Return [x, y] of the center of cell containing provided text 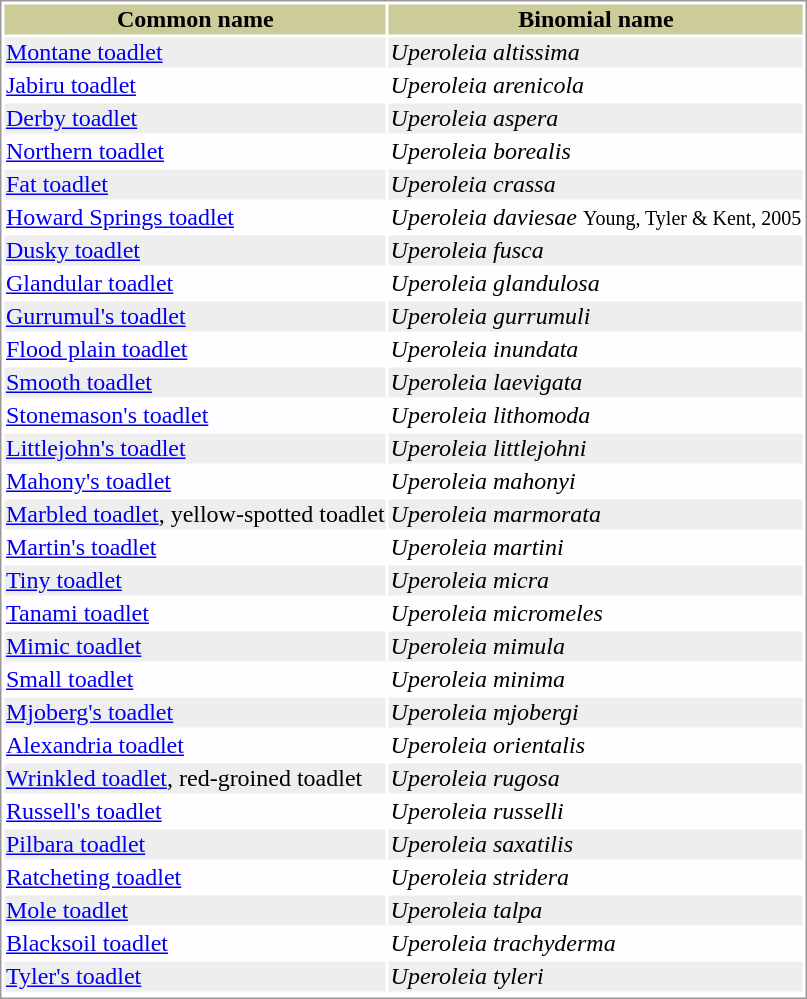
Uperoleia talpa [596, 911]
Uperoleia arenicola [596, 85]
Uperoleia mahonyi [596, 481]
Mjoberg's toadlet [195, 713]
Russell's toadlet [195, 811]
Uperoleia tyleri [596, 977]
Uperoleia trachyderma [596, 943]
Jabiru toadlet [195, 85]
Uperoleia daviesae Young, Tyler & Kent, 2005 [596, 217]
Littlejohn's toadlet [195, 449]
Uperoleia micromeles [596, 613]
Small toadlet [195, 679]
Derby toadlet [195, 119]
Binomial name [596, 19]
Northern toadlet [195, 151]
Martin's toadlet [195, 547]
Uperoleia mimula [596, 647]
Flood plain toadlet [195, 349]
Uperoleia martini [596, 547]
Uperoleia micra [596, 581]
Uperoleia littlejohni [596, 449]
Uperoleia mjobergi [596, 713]
Uperoleia russelli [596, 811]
Uperoleia stridera [596, 877]
Uperoleia crassa [596, 185]
Tanami toadlet [195, 613]
Uperoleia orientalis [596, 745]
Glandular toadlet [195, 283]
Tiny toadlet [195, 581]
Uperoleia altissima [596, 53]
Wrinkled toadlet, red-groined toadlet [195, 779]
Montane toadlet [195, 53]
Tyler's toadlet [195, 977]
Howard Springs toadlet [195, 217]
Gurrumul's toadlet [195, 317]
Uperoleia saxatilis [596, 845]
Ratcheting toadlet [195, 877]
Uperoleia minima [596, 679]
Uperoleia lithomoda [596, 415]
Uperoleia fusca [596, 251]
Fat toadlet [195, 185]
Uperoleia borealis [596, 151]
Uperoleia glandulosa [596, 283]
Smooth toadlet [195, 383]
Mole toadlet [195, 911]
Mahony's toadlet [195, 481]
Marbled toadlet, yellow-spotted toadlet [195, 515]
Uperoleia inundata [596, 349]
Uperoleia gurrumuli [596, 317]
Stonemason's toadlet [195, 415]
Alexandria toadlet [195, 745]
Common name [195, 19]
Uperoleia marmorata [596, 515]
Uperoleia laevigata [596, 383]
Pilbara toadlet [195, 845]
Uperoleia rugosa [596, 779]
Blacksoil toadlet [195, 943]
Uperoleia aspera [596, 119]
Mimic toadlet [195, 647]
Dusky toadlet [195, 251]
